Determine the [X, Y] coordinate at the center of the cell enclosing the given text.  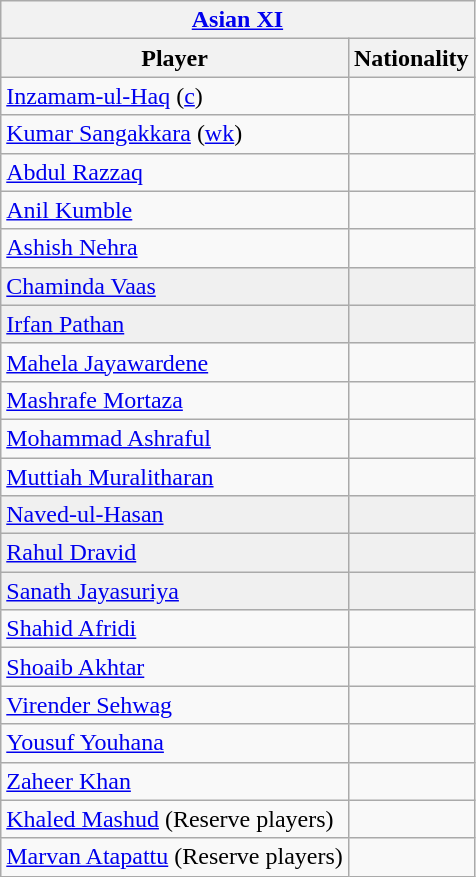
Naved-ul-Hasan [175, 515]
Yousuf Youhana [175, 743]
Asian XI [238, 20]
Ashish Nehra [175, 248]
Shoaib Akhtar [175, 667]
Anil Kumble [175, 210]
Player [175, 58]
Mahela Jayawardene [175, 362]
Kumar Sangakkara (wk) [175, 134]
Nationality [411, 58]
Abdul Razzaq [175, 172]
Khaled Mashud (Reserve players) [175, 819]
Mashrafe Mortaza [175, 400]
Muttiah Muralitharan [175, 477]
Rahul Dravid [175, 553]
Chaminda Vaas [175, 286]
Shahid Afridi [175, 629]
Virender Sehwag [175, 705]
Marvan Atapattu (Reserve players) [175, 857]
Zaheer Khan [175, 781]
Inzamam-ul-Haq (c) [175, 96]
Irfan Pathan [175, 324]
Mohammad Ashraful [175, 438]
Sanath Jayasuriya [175, 591]
